Provide the (X, Y) coordinate of the cell's center where the given text is located.  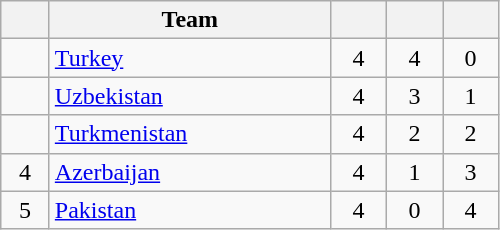
Team (190, 20)
Turkey (190, 58)
Turkmenistan (190, 134)
5 (26, 210)
Pakistan (190, 210)
Uzbekistan (190, 96)
Azerbaijan (190, 172)
